Extract the [x, y] coordinate from the center of the cell holding the provided text.  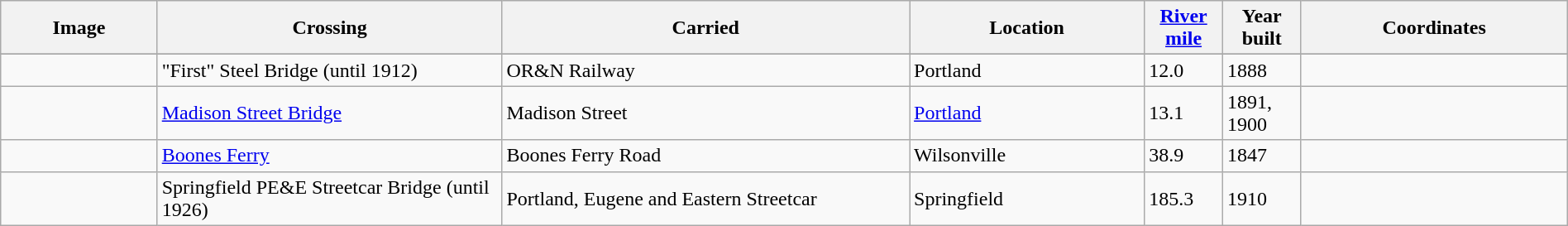
Carried [706, 28]
Springfield [1027, 199]
13.1 [1184, 113]
1847 [1262, 156]
1891, 1900 [1262, 113]
OR&N Railway [706, 70]
Location [1027, 28]
1910 [1262, 199]
Crossing [329, 28]
Madison Street Bridge [329, 113]
Coordinates [1434, 28]
1888 [1262, 70]
Portland, Eugene and Eastern Streetcar [706, 199]
185.3 [1184, 199]
"First" Steel Bridge (until 1912) [329, 70]
Boones Ferry Road [706, 156]
Wilsonville [1027, 156]
River mile [1184, 28]
Springfield PE&E Streetcar Bridge (until 1926) [329, 199]
12.0 [1184, 70]
Image [79, 28]
Boones Ferry [329, 156]
38.9 [1184, 156]
Madison Street [706, 113]
Year built [1262, 28]
